From the cell containing the given text, extract its center point as (x, y) coordinate. 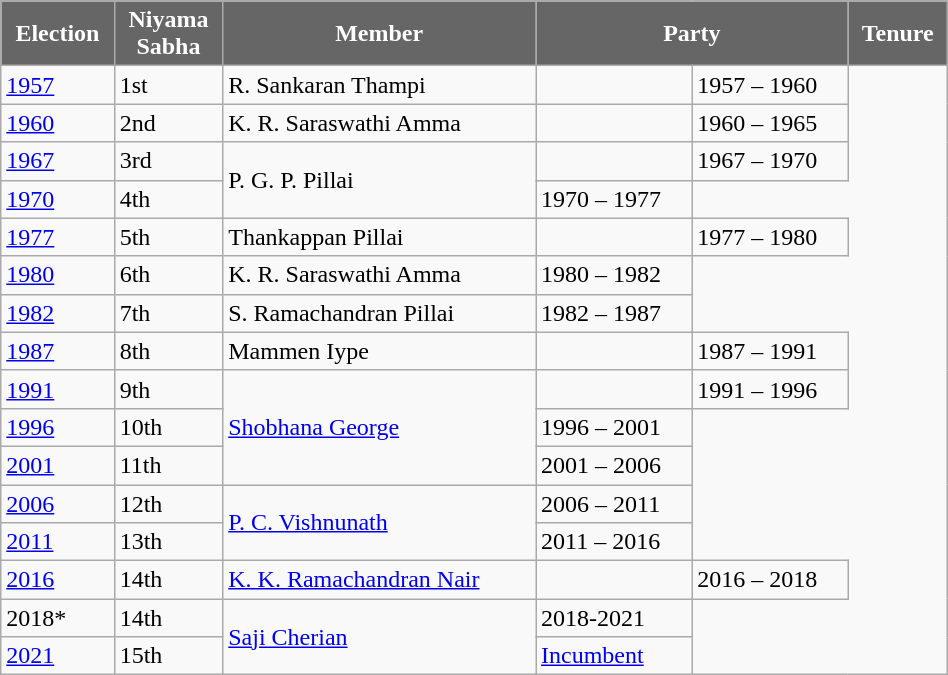
2011 – 2016 (614, 542)
9th (168, 389)
1977 (58, 237)
1991 – 1996 (770, 389)
2018* (58, 618)
1991 (58, 389)
Thankappan Pillai (380, 237)
2nd (168, 123)
1980 – 1982 (614, 275)
1982 – 1987 (614, 313)
2001 (58, 465)
1982 (58, 313)
Election (58, 34)
P. G. P. Pillai (380, 180)
R. Sankaran Thampi (380, 85)
6th (168, 275)
P. C. Vishnunath (380, 522)
1957 – 1960 (770, 85)
Member (380, 34)
2016 – 2018 (770, 580)
3rd (168, 161)
11th (168, 465)
2006 – 2011 (614, 503)
Saji Cherian (380, 637)
NiyamaSabha (168, 34)
1977 – 1980 (770, 237)
8th (168, 351)
2021 (58, 656)
Shobhana George (380, 427)
1960 (58, 123)
2011 (58, 542)
Mammen Iype (380, 351)
1996 – 2001 (614, 427)
1970 – 1977 (614, 199)
12th (168, 503)
2018-2021 (614, 618)
13th (168, 542)
1st (168, 85)
5th (168, 237)
S. Ramachandran Pillai (380, 313)
Party (692, 34)
1987 (58, 351)
1960 – 1965 (770, 123)
K. K. Ramachandran Nair (380, 580)
Tenure (898, 34)
1980 (58, 275)
2001 – 2006 (614, 465)
2006 (58, 503)
1967 (58, 161)
1967 – 1970 (770, 161)
7th (168, 313)
Incumbent (614, 656)
1996 (58, 427)
10th (168, 427)
1970 (58, 199)
1987 – 1991 (770, 351)
4th (168, 199)
15th (168, 656)
1957 (58, 85)
2016 (58, 580)
